Find where the given text appears and provide that cell's center as [X, Y] coordinate. 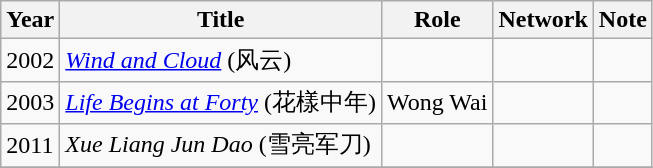
Wind and Cloud (风云) [221, 60]
Year [30, 20]
Network [543, 20]
Title [221, 20]
Xue Liang Jun Dao (雪亮军刀) [221, 146]
2011 [30, 146]
2003 [30, 102]
Life Begins at Forty (花樣中年) [221, 102]
Wong Wai [438, 102]
Role [438, 20]
2002 [30, 60]
Note [622, 20]
